Provide the (X, Y) coordinate of the cell's center where the given text is located.  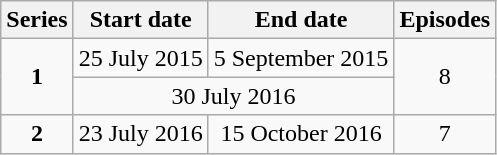
Series (37, 20)
2 (37, 134)
Start date (140, 20)
25 July 2015 (140, 58)
Episodes (445, 20)
15 October 2016 (301, 134)
30 July 2016 (234, 96)
7 (445, 134)
End date (301, 20)
1 (37, 77)
8 (445, 77)
5 September 2015 (301, 58)
23 July 2016 (140, 134)
